Extract the [x, y] coordinate from the center of the cell holding the provided text.  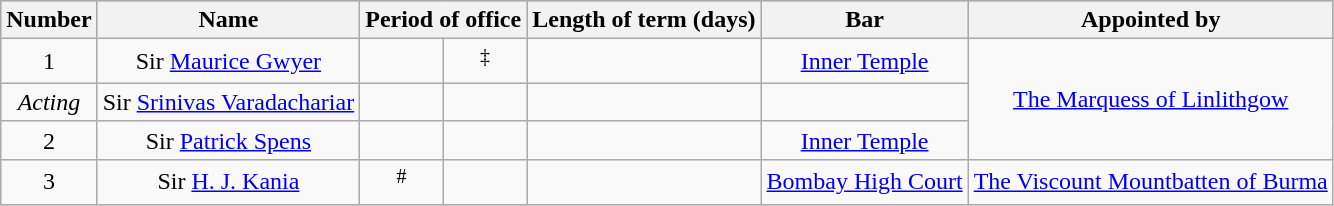
1 [49, 62]
Length of term (days) [644, 20]
Sir Maurice Gwyer [228, 62]
Sir Patrick Spens [228, 140]
Period of office [444, 20]
Acting [49, 102]
The Marquess of Linlithgow [1150, 100]
3 [49, 182]
# [402, 182]
Sir H. J. Kania [228, 182]
The Viscount Mountbatten of Burma [1150, 182]
2 [49, 140]
Number [49, 20]
Bombay High Court [864, 182]
‡ [485, 62]
Sir Srinivas Varadachariar [228, 102]
Name [228, 20]
Bar [864, 20]
Appointed by [1150, 20]
